Return [x, y] of the center of cell containing provided text 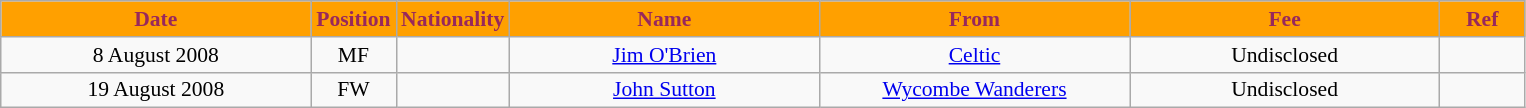
John Sutton [664, 90]
Name [664, 19]
19 August 2008 [156, 90]
Wycombe Wanderers [974, 90]
Nationality [452, 19]
Position [354, 19]
From [974, 19]
FW [354, 90]
Date [156, 19]
Jim O'Brien [664, 55]
Fee [1285, 19]
Ref [1482, 19]
MF [354, 55]
8 August 2008 [156, 55]
Celtic [974, 55]
